Detect which cell encompasses the target text, then output its [x, y] center coordinate. 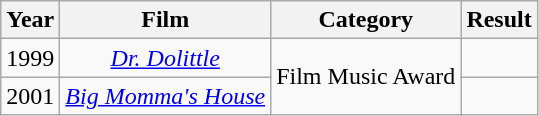
Big Momma's House [166, 96]
Film [166, 20]
Dr. Dolittle [166, 58]
1999 [30, 58]
2001 [30, 96]
Year [30, 20]
Result [499, 20]
Category [366, 20]
Film Music Award [366, 77]
